Determine the [x, y] coordinate at the center of the cell enclosing the given text.  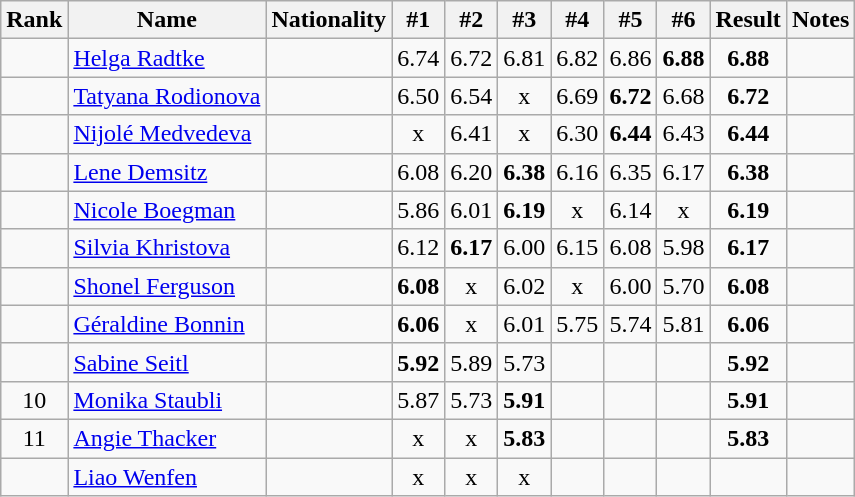
#5 [630, 20]
5.74 [630, 324]
5.81 [684, 324]
#4 [578, 20]
6.86 [630, 58]
Silvia Khristova [167, 248]
Result [748, 20]
6.68 [684, 96]
5.89 [472, 362]
6.54 [472, 96]
Nijolé Medvedeva [167, 134]
6.16 [578, 172]
6.41 [472, 134]
6.50 [418, 96]
#2 [472, 20]
Angie Thacker [167, 438]
6.69 [578, 96]
5.70 [684, 286]
6.15 [578, 248]
6.14 [630, 210]
Name [167, 20]
6.43 [684, 134]
Sabine Seitl [167, 362]
6.74 [418, 58]
Rank [34, 20]
6.12 [418, 248]
Tatyana Rodionova [167, 96]
Liao Wenfen [167, 477]
5.87 [418, 400]
5.75 [578, 324]
Nationality [329, 20]
Notes [820, 20]
6.35 [630, 172]
6.82 [578, 58]
#6 [684, 20]
Géraldine Bonnin [167, 324]
5.98 [684, 248]
Lene Demsitz [167, 172]
#1 [418, 20]
6.81 [524, 58]
11 [34, 438]
6.02 [524, 286]
10 [34, 400]
Nicole Boegman [167, 210]
Helga Radtke [167, 58]
6.30 [578, 134]
Shonel Ferguson [167, 286]
5.86 [418, 210]
6.20 [472, 172]
#3 [524, 20]
Monika Staubli [167, 400]
